From the cell containing the given text, extract its center point as (x, y) coordinate. 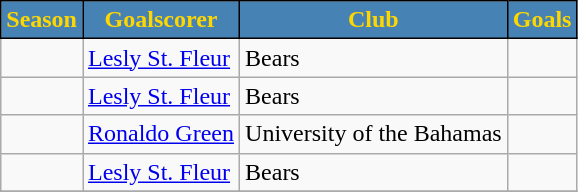
Ronaldo Green (160, 134)
University of the Bahamas (374, 134)
Club (374, 20)
Goalscorer (160, 20)
Goals (542, 20)
Season (42, 20)
